Search for the cell housing the specified text and yield its [X, Y] center coordinate. 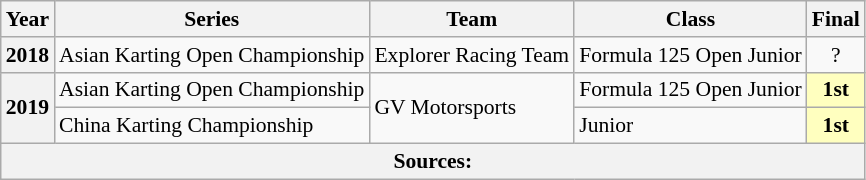
2018 [28, 55]
Sources: [433, 162]
GV Motorsports [472, 108]
Year [28, 19]
2019 [28, 108]
? [836, 55]
Team [472, 19]
Class [690, 19]
Series [212, 19]
China Karting Championship [212, 126]
Final [836, 19]
Junior [690, 126]
Explorer Racing Team [472, 55]
